Pinpoint the cell where the given text exists, returning its (X, Y) midpoint coordinate. 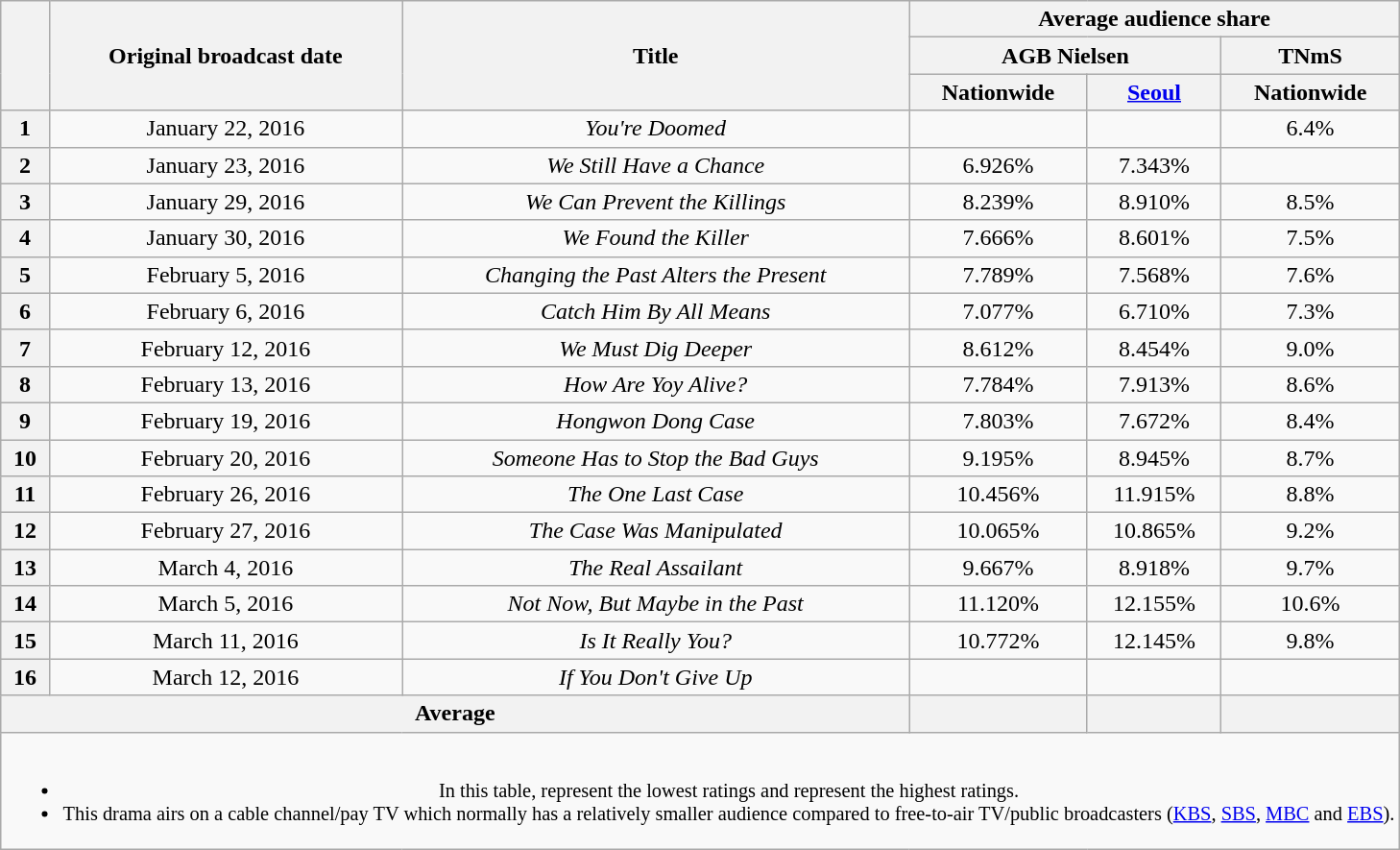
6 (25, 311)
9 (25, 421)
15 (25, 641)
We Still Have a Chance (655, 165)
Average audience share (1154, 19)
Not Now, But Maybe in the Past (655, 604)
We Must Dig Deeper (655, 348)
11.915% (1154, 495)
10 (25, 458)
Average (455, 714)
8.239% (999, 202)
16 (25, 677)
7.3% (1310, 311)
6.4% (1310, 129)
7 (25, 348)
The Case Was Manipulated (655, 531)
February 20, 2016 (225, 458)
8.601% (1154, 238)
The One Last Case (655, 495)
If You Don't Give Up (655, 677)
The Real Assailant (655, 568)
March 12, 2016 (225, 677)
8.612% (999, 348)
8.454% (1154, 348)
7.343% (1154, 165)
8.945% (1154, 458)
Catch Him By All Means (655, 311)
14 (25, 604)
7.5% (1310, 238)
12.145% (1154, 641)
February 27, 2016 (225, 531)
March 11, 2016 (225, 641)
13 (25, 568)
9.195% (999, 458)
8.4% (1310, 421)
7.666% (999, 238)
March 4, 2016 (225, 568)
February 12, 2016 (225, 348)
7.789% (999, 275)
January 29, 2016 (225, 202)
January 30, 2016 (225, 238)
3 (25, 202)
7.077% (999, 311)
February 13, 2016 (225, 384)
We Can Prevent the Killings (655, 202)
10.772% (999, 641)
February 5, 2016 (225, 275)
Changing the Past Alters the Present (655, 275)
9.7% (1310, 568)
7.803% (999, 421)
7.6% (1310, 275)
8.8% (1310, 495)
1 (25, 129)
6.926% (999, 165)
Title (655, 56)
12.155% (1154, 604)
February 6, 2016 (225, 311)
10.6% (1310, 604)
10.456% (999, 495)
7.784% (999, 384)
8.6% (1310, 384)
February 26, 2016 (225, 495)
9.667% (999, 568)
TNmS (1310, 56)
Original broadcast date (225, 56)
Hongwon Dong Case (655, 421)
4 (25, 238)
10.065% (999, 531)
8.7% (1310, 458)
8.910% (1154, 202)
8.5% (1310, 202)
We Found the Killer (655, 238)
You're Doomed (655, 129)
February 19, 2016 (225, 421)
7.672% (1154, 421)
9.8% (1310, 641)
9.0% (1310, 348)
Seoul (1154, 92)
7.568% (1154, 275)
January 22, 2016 (225, 129)
11.120% (999, 604)
7.913% (1154, 384)
11 (25, 495)
March 5, 2016 (225, 604)
6.710% (1154, 311)
Is It Really You? (655, 641)
AGB Nielsen (1066, 56)
How Are Yoy Alive? (655, 384)
8.918% (1154, 568)
8 (25, 384)
Someone Has to Stop the Bad Guys (655, 458)
5 (25, 275)
10.865% (1154, 531)
2 (25, 165)
12 (25, 531)
9.2% (1310, 531)
January 23, 2016 (225, 165)
